Detect which cell encompasses the target text, then output its [X, Y] center coordinate. 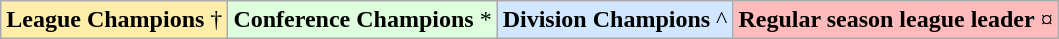
Regular season league leader ¤ [896, 20]
Conference Champions * [362, 20]
Division Champions ^ [615, 20]
League Champions † [114, 20]
